Return [x, y] of the center of cell containing provided text 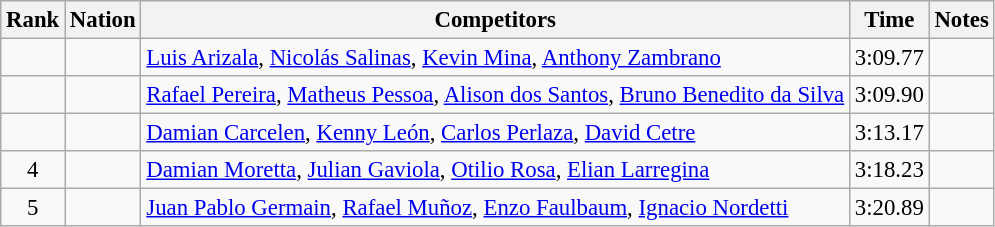
3:20.89 [890, 208]
3:09.90 [890, 95]
Rafael Pereira, Matheus Pessoa, Alison dos Santos, Bruno Benedito da Silva [496, 95]
Damian Moretta, Julian Gaviola, Otilio Rosa, Elian Larregina [496, 170]
Competitors [496, 20]
3:09.77 [890, 58]
5 [33, 208]
3:13.17 [890, 133]
4 [33, 170]
Nation [103, 20]
Notes [962, 20]
Luis Arizala, Nicolás Salinas, Kevin Mina, Anthony Zambrano [496, 58]
Time [890, 20]
Damian Carcelen, Kenny León, Carlos Perlaza, David Cetre [496, 133]
3:18.23 [890, 170]
Juan Pablo Germain, Rafael Muñoz, Enzo Faulbaum, Ignacio Nordetti [496, 208]
Rank [33, 20]
